Return [X, Y] of the center of cell containing provided text 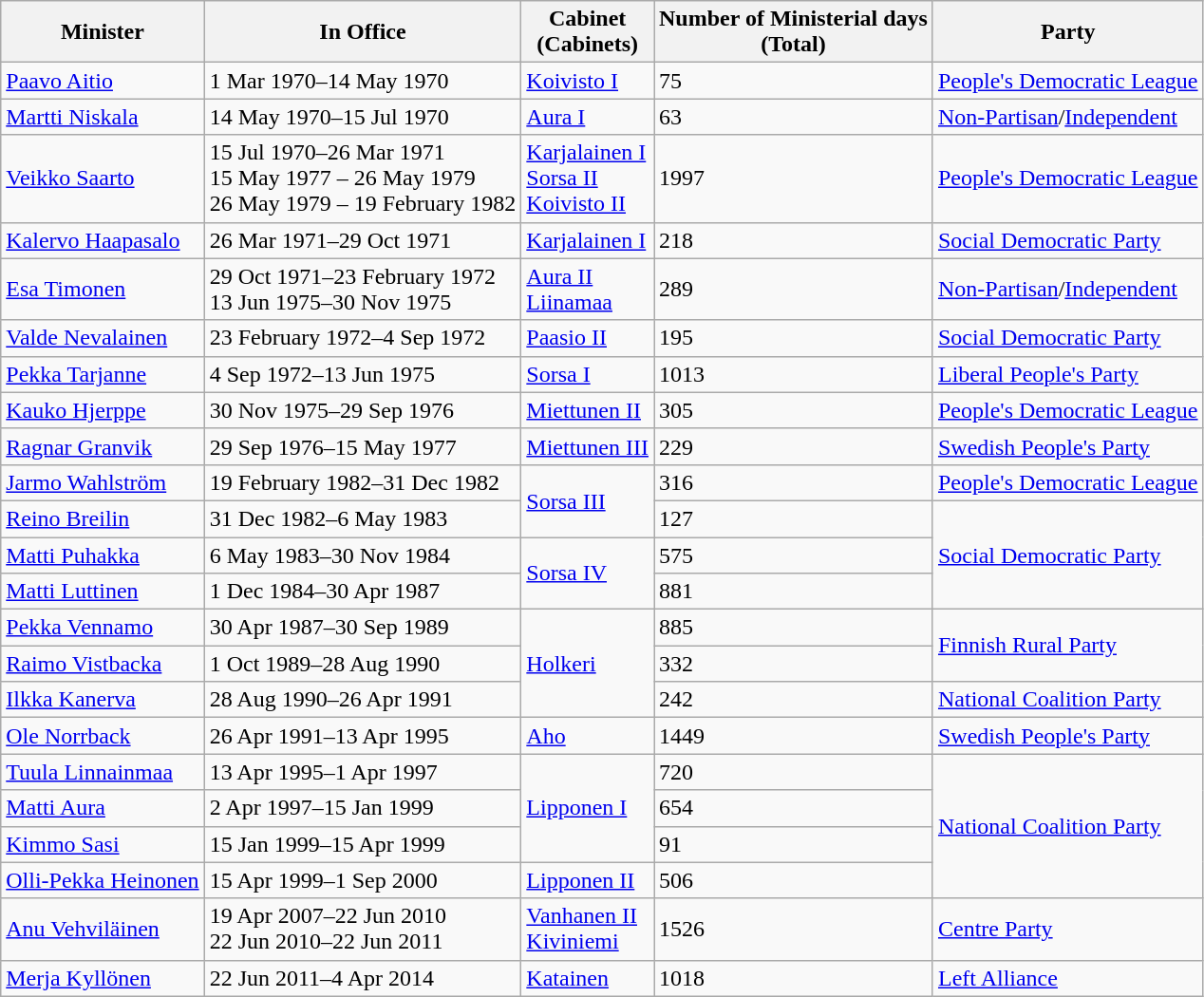
242 [793, 700]
22 Jun 2011–4 Apr 2014 [363, 978]
Valde Nevalainen [103, 338]
23 February 1972–4 Sep 1972 [363, 338]
29 Oct 1971–23 February 197213 Jun 1975–30 Nov 1975 [363, 289]
1018 [793, 978]
229 [793, 446]
19 Apr 2007–22 Jun 201022 Jun 2010–22 Jun 2011 [363, 929]
Cabinet(Cabinets) [588, 32]
63 [793, 117]
28 Aug 1990–26 Apr 1991 [363, 700]
Ragnar Granvik [103, 446]
Karjalainen I Sorsa IIKoivisto II [588, 179]
2 Apr 1997–15 Jan 1999 [363, 808]
Holkeri [588, 664]
Number of Ministerial days (Total) [793, 32]
26 Mar 1971–29 Oct 1971 [363, 240]
1 Oct 1989–28 Aug 1990 [363, 664]
Olli-Pekka Heinonen [103, 880]
Esa Timonen [103, 289]
Anu Vehviläinen [103, 929]
14 May 1970–15 Jul 1970 [363, 117]
15 Apr 1999–1 Sep 2000 [363, 880]
Miettunen II [588, 410]
Paasio II [588, 338]
720 [793, 772]
1013 [793, 374]
Aura I [588, 117]
Tuula Linnainmaa [103, 772]
Lipponen I [588, 808]
Ilkka Kanerva [103, 700]
26 Apr 1991–13 Apr 1995 [363, 736]
289 [793, 289]
Karjalainen I [588, 240]
127 [793, 518]
Miettunen III [588, 446]
Kalervo Haapasalo [103, 240]
4 Sep 1972–13 Jun 1975 [363, 374]
Veikko Saarto [103, 179]
29 Sep 1976–15 May 1977 [363, 446]
Kimmo Sasi [103, 844]
Aho [588, 736]
885 [793, 628]
31 Dec 1982–6 May 1983 [363, 518]
1 Mar 1970–14 May 1970 [363, 81]
Matti Luttinen [103, 592]
Paavo Aitio [103, 81]
Aura IILiinamaa [588, 289]
Lipponen II [588, 880]
195 [793, 338]
218 [793, 240]
506 [793, 880]
Sorsa III [588, 500]
881 [793, 592]
Sorsa I [588, 374]
91 [793, 844]
13 Apr 1995–1 Apr 1997 [363, 772]
Liberal People's Party [1067, 374]
332 [793, 664]
Matti Puhakka [103, 555]
6 May 1983–30 Nov 1984 [363, 555]
In Office [363, 32]
30 Apr 1987–30 Sep 1989 [363, 628]
Vanhanen IIKiviniemi [588, 929]
1 Dec 1984–30 Apr 1987 [363, 592]
75 [793, 81]
654 [793, 808]
Minister [103, 32]
30 Nov 1975–29 Sep 1976 [363, 410]
1997 [793, 179]
Pekka Tarjanne [103, 374]
15 Jan 1999–15 Apr 1999 [363, 844]
Matti Aura [103, 808]
Raimo Vistbacka [103, 664]
Jarmo Wahlström [103, 482]
Finnish Rural Party [1067, 646]
Katainen [588, 978]
Sorsa IV [588, 574]
1449 [793, 736]
15 Jul 1970–26 Mar 197115 May 1977 – 26 May 197926 May 1979 – 19 February 1982 [363, 179]
Party [1067, 32]
19 February 1982–31 Dec 1982 [363, 482]
305 [793, 410]
1526 [793, 929]
Martti Niskala [103, 117]
Kauko Hjerppe [103, 410]
Ole Norrback [103, 736]
Merja Kyllönen [103, 978]
Centre Party [1067, 929]
575 [793, 555]
Pekka Vennamo [103, 628]
Left Alliance [1067, 978]
Koivisto I [588, 81]
Reino Breilin [103, 518]
316 [793, 482]
